Capture the cell that displays the provided text and extract its [x, y] central coordinate. 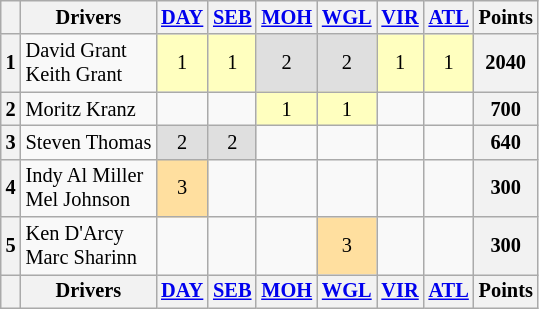
Indy Al Miller Mel Johnson [89, 188]
David Grant Keith Grant [89, 63]
Ken D'Arcy Marc Sharinn [89, 246]
Moritz Kranz [89, 109]
Steven Thomas [89, 142]
2040 [506, 63]
4 [11, 188]
5 [11, 246]
700 [506, 109]
640 [506, 142]
